Identify which cell holds the provided text, then report its [x, y] central coordinate. 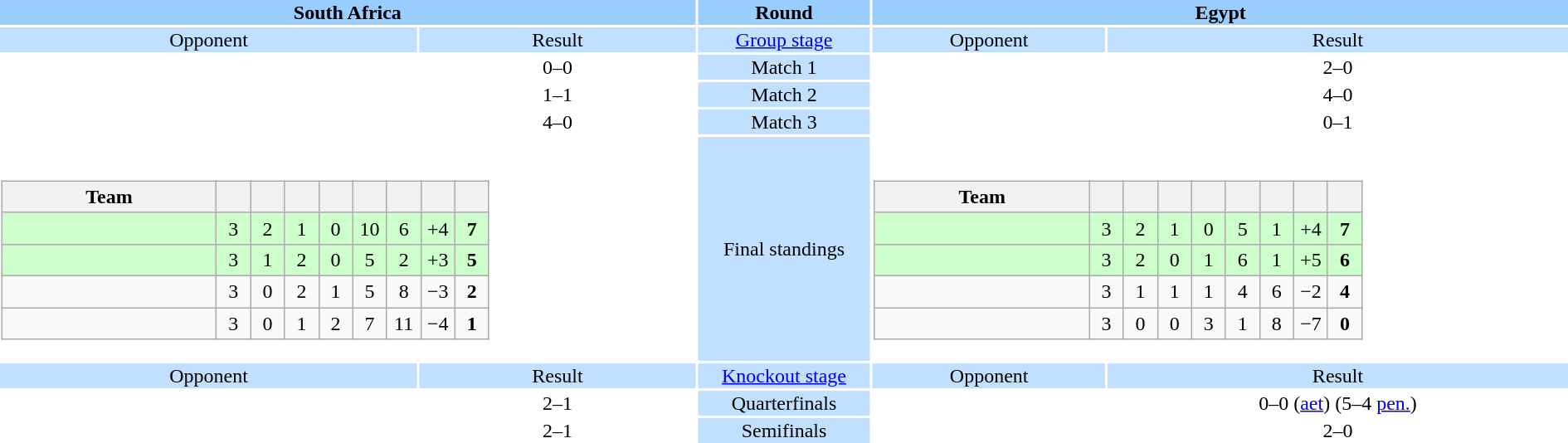
Group stage [784, 40]
Team 3 2 1 0 5 1 +4 7 3 2 0 1 6 1 +5 6 3 1 1 1 4 6 −2 4 3 0 0 3 1 8 −7 0 [1220, 249]
Match 2 [784, 95]
Semifinals [784, 431]
−7 [1311, 323]
−2 [1311, 291]
Final standings [784, 249]
−4 [438, 323]
South Africa [348, 12]
Egypt [1220, 12]
11 [403, 323]
1–1 [558, 95]
+5 [1311, 260]
Round [784, 12]
0–0 [558, 67]
10 [370, 228]
Match 3 [784, 122]
0–1 [1337, 122]
+3 [438, 260]
Knockout stage [784, 376]
Team 3 2 1 0 10 6 +4 7 3 1 2 0 5 2 +3 5 3 0 2 1 5 8 −3 2 3 0 1 2 7 11 −4 1 [348, 249]
Match 1 [784, 67]
Quarterfinals [784, 403]
−3 [438, 291]
0–0 (aet) (5–4 pen.) [1337, 403]
